Return [X, Y] of the center of cell containing provided text 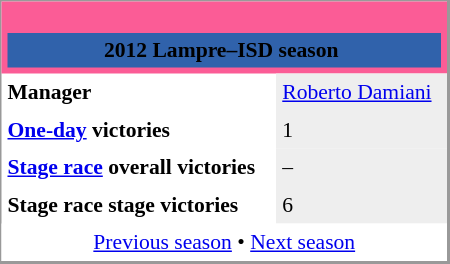
– [362, 167]
Stage race overall victories [140, 167]
Manager [140, 93]
Stage race stage victories [140, 205]
Previous season • Next season [225, 243]
Roberto Damiani [362, 93]
1 [362, 130]
6 [362, 205]
One-day victories [140, 130]
